Identify which cell holds the provided text, then report its (x, y) central coordinate. 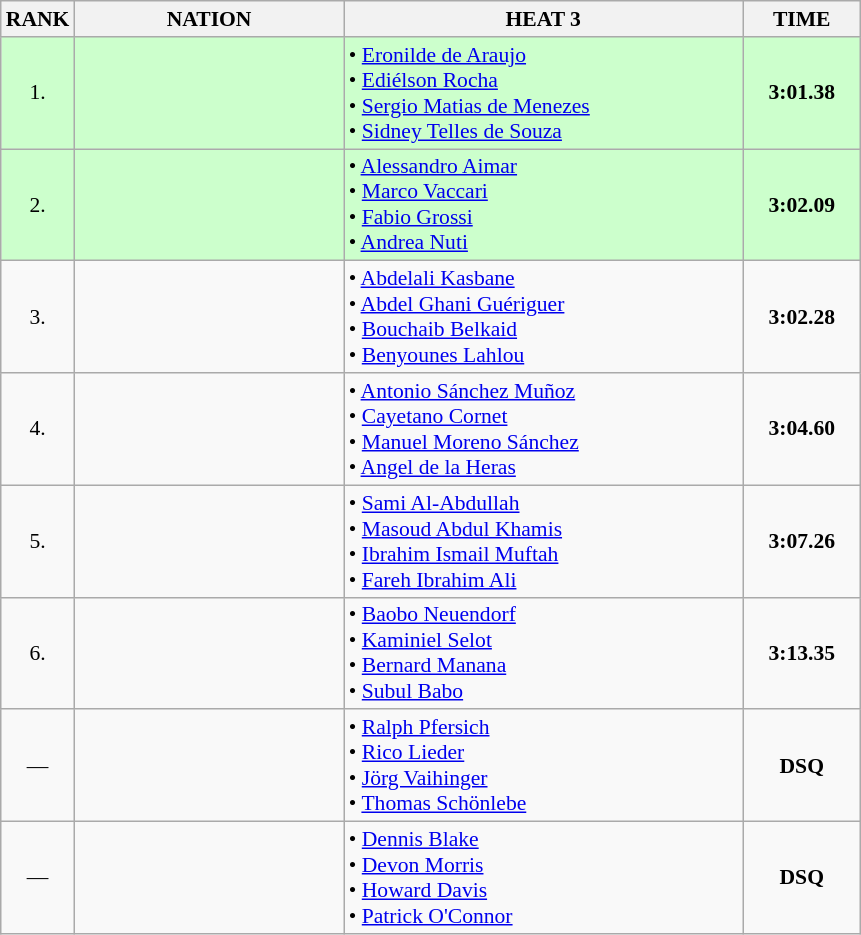
3:01.38 (802, 93)
• Baobo Neuendorf• Kaminiel Selot• Bernard Manana• Subul Babo (544, 653)
3:07.26 (802, 541)
5. (38, 541)
HEAT 3 (544, 19)
2. (38, 205)
• Antonio Sánchez Muñoz• Cayetano Cornet• Manuel Moreno Sánchez• Angel de la Heras (544, 429)
3:13.35 (802, 653)
3:02.09 (802, 205)
• Abdelali Kasbane• Abdel Ghani Guériguer• Bouchaib Belkaid• Benyounes Lahlou (544, 317)
3. (38, 317)
1. (38, 93)
NATION (208, 19)
TIME (802, 19)
• Eronilde de Araujo• Ediélson Rocha• Sergio Matias de Menezes• Sidney Telles de Souza (544, 93)
4. (38, 429)
• Alessandro Aimar• Marco Vaccari• Fabio Grossi• Andrea Nuti (544, 205)
3:04.60 (802, 429)
6. (38, 653)
RANK (38, 19)
• Ralph Pfersich• Rico Lieder• Jörg Vaihinger• Thomas Schönlebe (544, 766)
3:02.28 (802, 317)
• Dennis Blake• Devon Morris• Howard Davis• Patrick O'Connor (544, 878)
• Sami Al-Abdullah• Masoud Abdul Khamis• Ibrahim Ismail Muftah• Fareh Ibrahim Ali (544, 541)
